Find where the given text appears and provide that cell's center as (x, y) coordinate. 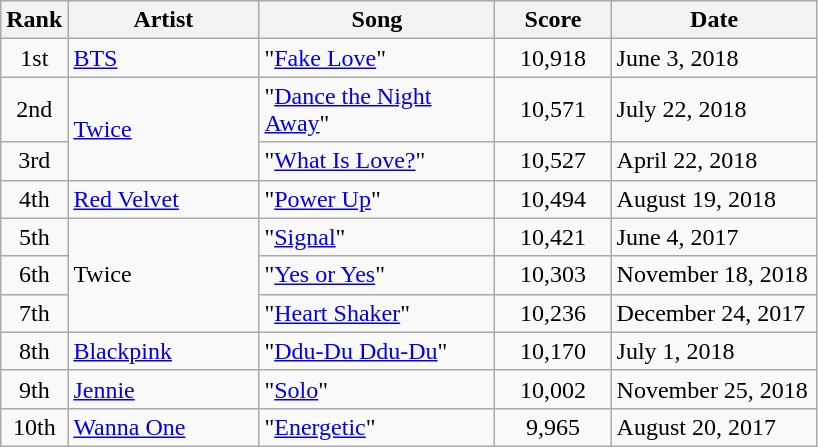
10,421 (553, 237)
10,170 (553, 351)
1st (34, 58)
"Dance the Night Away" (377, 110)
"Signal" (377, 237)
Date (714, 20)
Wanna One (164, 427)
"Heart Shaker" (377, 313)
10th (34, 427)
"Yes or Yes" (377, 275)
7th (34, 313)
Song (377, 20)
2nd (34, 110)
November 25, 2018 (714, 389)
June 3, 2018 (714, 58)
"What Is Love?" (377, 161)
August 19, 2018 (714, 199)
"Fake Love" (377, 58)
10,236 (553, 313)
November 18, 2018 (714, 275)
Blackpink (164, 351)
Red Velvet (164, 199)
August 20, 2017 (714, 427)
9,965 (553, 427)
Rank (34, 20)
"Solo" (377, 389)
"Energetic" (377, 427)
5th (34, 237)
6th (34, 275)
10,527 (553, 161)
Artist (164, 20)
8th (34, 351)
10,571 (553, 110)
July 1, 2018 (714, 351)
10,303 (553, 275)
10,494 (553, 199)
December 24, 2017 (714, 313)
10,002 (553, 389)
July 22, 2018 (714, 110)
Score (553, 20)
June 4, 2017 (714, 237)
April 22, 2018 (714, 161)
BTS (164, 58)
9th (34, 389)
3rd (34, 161)
Jennie (164, 389)
10,918 (553, 58)
4th (34, 199)
"Power Up" (377, 199)
"Ddu-Du Ddu-Du" (377, 351)
